Capture the cell that displays the provided text and extract its (X, Y) central coordinate. 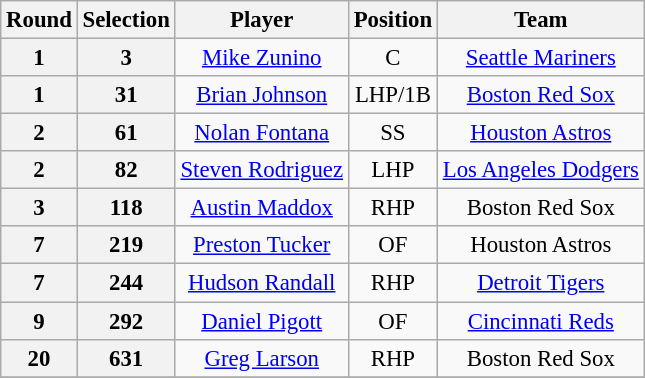
Austin Maddox (262, 208)
C (392, 58)
20 (39, 358)
219 (126, 245)
LHP (392, 170)
SS (392, 133)
Preston Tucker (262, 245)
Greg Larson (262, 358)
Position (392, 20)
LHP/1B (392, 95)
Cincinnati Reds (540, 321)
631 (126, 358)
Team (540, 20)
292 (126, 321)
Detroit Tigers (540, 283)
118 (126, 208)
31 (126, 95)
Nolan Fontana (262, 133)
9 (39, 321)
Player (262, 20)
82 (126, 170)
Selection (126, 20)
244 (126, 283)
Brian Johnson (262, 95)
Steven Rodriguez (262, 170)
Seattle Mariners (540, 58)
Los Angeles Dodgers (540, 170)
Hudson Randall (262, 283)
Round (39, 20)
61 (126, 133)
Mike Zunino (262, 58)
Daniel Pigott (262, 321)
